Locate the cell with the specified text and output its (X, Y) center coordinate. 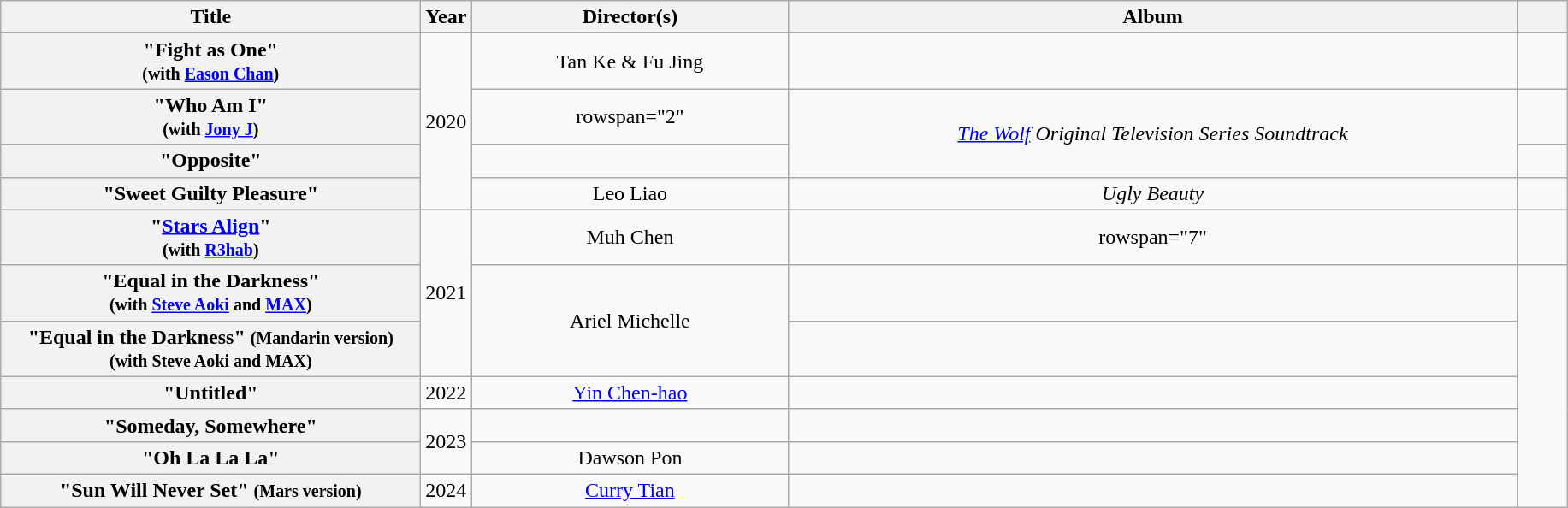
Tan Ke & Fu Jing (630, 62)
Year (447, 17)
Title (210, 17)
"Fight as One"(with Eason Chan) (210, 62)
Curry Tian (630, 490)
Muh Chen (630, 238)
2024 (447, 490)
"Someday, Somewhere" (210, 425)
rowspan="7" (1153, 238)
Leo Liao (630, 193)
"Untitled" (210, 393)
Dawson Pon (630, 458)
"Sun Will Never Set" (Mars version) (210, 490)
2022 (447, 393)
Yin Chen-hao (630, 393)
Director(s) (630, 17)
"Who Am I"(with Jony J) (210, 116)
"Sweet Guilty Pleasure" (210, 193)
The Wolf Original Television Series Soundtrack (1153, 133)
2021 (447, 292)
2023 (447, 441)
"Equal in the Darkness" (Mandarin version)(with Steve Aoki and MAX) (210, 349)
Ugly Beauty (1153, 193)
2020 (447, 121)
"Oh La La La" (210, 458)
"Stars Align"(with R3hab) (210, 238)
rowspan="2" (630, 116)
Album (1153, 17)
"Equal in the Darkness"(with Steve Aoki and MAX) (210, 292)
"Opposite" (210, 161)
Ariel Michelle (630, 321)
